Determine the [x, y] coordinate at the center of the cell enclosing the given text.  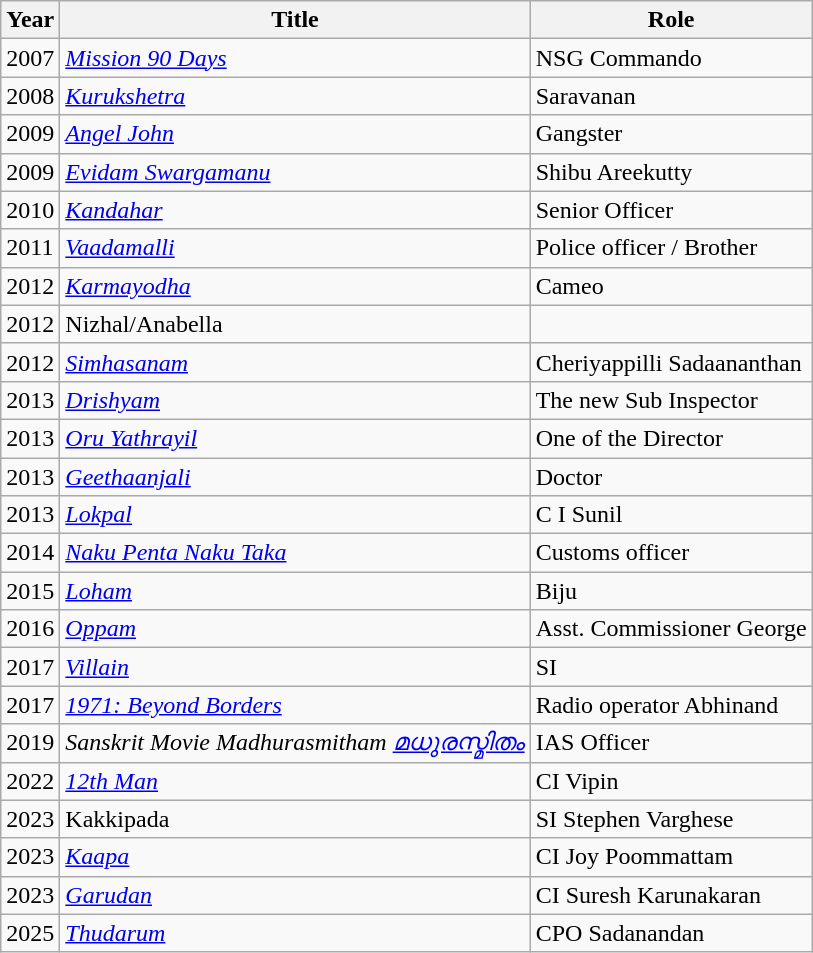
Evidam Swargamanu [295, 172]
Asst. Commissioner George [671, 629]
Geethaanjali [295, 477]
Naku Penta Naku Taka [295, 553]
Doctor [671, 477]
2022 [30, 781]
Oru Yathrayil [295, 438]
CPO Sadanandan [671, 933]
2007 [30, 58]
Kakkipada [295, 819]
Title [295, 20]
Customs officer [671, 553]
Kaapa [295, 857]
CI Vipin [671, 781]
Shibu Areekutty [671, 172]
Loham [295, 591]
2025 [30, 933]
Radio operator Abhinand [671, 705]
Thudarum [295, 933]
Cheriyappilli Sadaananthan [671, 362]
Kandahar [295, 210]
2010 [30, 210]
Nizhal/Anabella [295, 324]
Role [671, 20]
1971: Beyond Borders [295, 705]
Lokpal [295, 515]
Mission 90 Days [295, 58]
Sanskrit Movie Madhurasmitham മധുരസ്മിതം [295, 743]
CI Joy Poommattam [671, 857]
Karmayodha [295, 286]
C I Sunil [671, 515]
IAS Officer [671, 743]
12th Man [295, 781]
SI Stephen Varghese [671, 819]
The new Sub Inspector [671, 400]
2014 [30, 553]
Simhasanam [295, 362]
One of the Director [671, 438]
NSG Commando [671, 58]
Year [30, 20]
2008 [30, 96]
Biju [671, 591]
Kurukshetra [295, 96]
Villain [295, 667]
Vaadamalli [295, 248]
Drishyam [295, 400]
Senior Officer [671, 210]
2015 [30, 591]
2016 [30, 629]
Angel John [295, 134]
Cameo [671, 286]
2011 [30, 248]
Saravanan [671, 96]
SI [671, 667]
2019 [30, 743]
Garudan [295, 895]
CI Suresh Karunakaran [671, 895]
Oppam [295, 629]
Gangster [671, 134]
Police officer / Brother [671, 248]
